Capture the cell that displays the provided text and extract its [x, y] central coordinate. 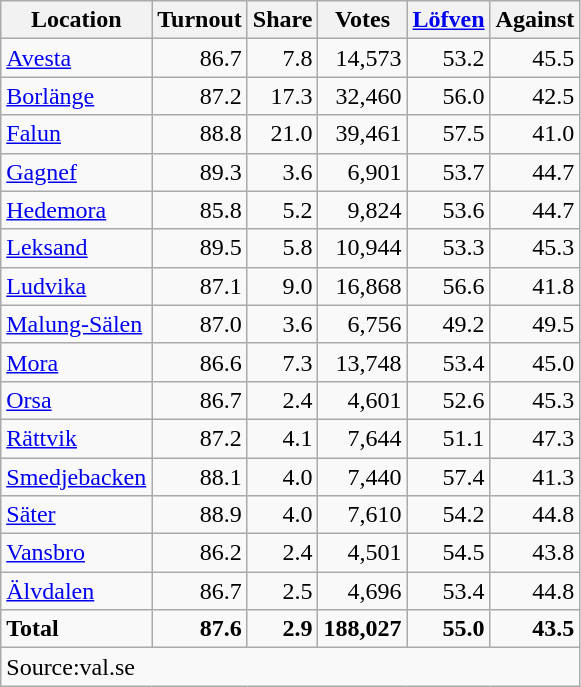
88.9 [200, 515]
32,460 [362, 96]
21.0 [282, 134]
5.8 [282, 248]
Turnout [200, 20]
Avesta [76, 58]
10,944 [362, 248]
87.1 [200, 286]
9,824 [362, 210]
Smedjebacken [76, 477]
13,748 [362, 362]
7,440 [362, 477]
Orsa [76, 400]
41.0 [535, 134]
Borlänge [76, 96]
Total [76, 629]
43.8 [535, 553]
53.2 [448, 58]
Falun [76, 134]
4.1 [282, 438]
5.2 [282, 210]
87.6 [200, 629]
6,756 [362, 324]
51.1 [448, 438]
Vansbro [76, 553]
56.6 [448, 286]
4,601 [362, 400]
56.0 [448, 96]
188,027 [362, 629]
Mora [76, 362]
88.1 [200, 477]
53.7 [448, 172]
57.5 [448, 134]
54.5 [448, 553]
Leksand [76, 248]
Ludvika [76, 286]
Rättvik [76, 438]
17.3 [282, 96]
42.5 [535, 96]
89.5 [200, 248]
7.8 [282, 58]
Location [76, 20]
4,501 [362, 553]
39,461 [362, 134]
89.3 [200, 172]
Älvdalen [76, 591]
43.5 [535, 629]
47.3 [535, 438]
4,696 [362, 591]
87.0 [200, 324]
Share [282, 20]
Gagnef [76, 172]
88.8 [200, 134]
Säter [76, 515]
41.3 [535, 477]
45.5 [535, 58]
Hedemora [76, 210]
16,868 [362, 286]
6,901 [362, 172]
86.6 [200, 362]
49.2 [448, 324]
86.2 [200, 553]
2.9 [282, 629]
7.3 [282, 362]
Source:val.se [290, 667]
57.4 [448, 477]
55.0 [448, 629]
7,644 [362, 438]
7,610 [362, 515]
45.0 [535, 362]
53.6 [448, 210]
9.0 [282, 286]
49.5 [535, 324]
41.8 [535, 286]
52.6 [448, 400]
Votes [362, 20]
53.3 [448, 248]
2.5 [282, 591]
Malung-Sälen [76, 324]
54.2 [448, 515]
Löfven [448, 20]
85.8 [200, 210]
Against [535, 20]
14,573 [362, 58]
